Determine the [x, y] coordinate at the center of the cell enclosing the given text.  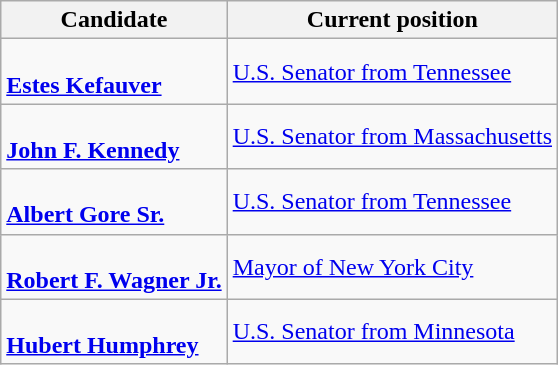
Mayor of New York City [392, 266]
Current position [392, 20]
Robert F. Wagner Jr. [114, 266]
John F. Kennedy [114, 136]
Estes Kefauver [114, 72]
U.S. Senator from Minnesota [392, 332]
U.S. Senator from Massachusetts [392, 136]
Candidate [114, 20]
Albert Gore Sr. [114, 202]
Hubert Humphrey [114, 332]
